Provide the (X, Y) coordinate of the cell's center where the given text is located.  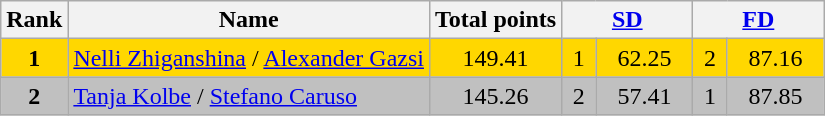
Name (249, 20)
FD (758, 20)
62.25 (644, 58)
57.41 (644, 96)
149.41 (495, 58)
145.26 (495, 96)
Nelli Zhiganshina / Alexander Gazsi (249, 58)
87.85 (776, 96)
87.16 (776, 58)
Tanja Kolbe / Stefano Caruso (249, 96)
Total points (495, 20)
SD (628, 20)
Rank (34, 20)
